Detect which cell encompasses the target text, then output its [x, y] center coordinate. 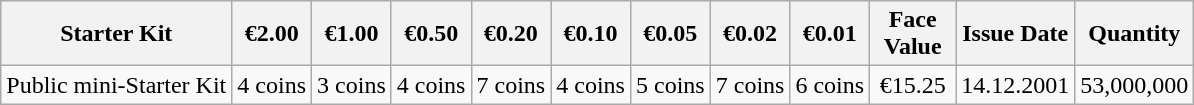
5 coins [670, 85]
€0.20 [511, 34]
53,000,000 [1134, 85]
Public mini-Starter Kit [116, 85]
€2.00 [272, 34]
Quantity [1134, 34]
€0.02 [750, 34]
€15.25 [913, 85]
€1.00 [352, 34]
€0.10 [591, 34]
Starter Kit [116, 34]
14.12.2001 [1016, 85]
Face Value [913, 34]
€0.05 [670, 34]
€0.50 [431, 34]
€0.01 [830, 34]
Issue Date [1016, 34]
3 coins [352, 85]
6 coins [830, 85]
